Output the [X, Y] coordinate of the center of the cell containing the given text.  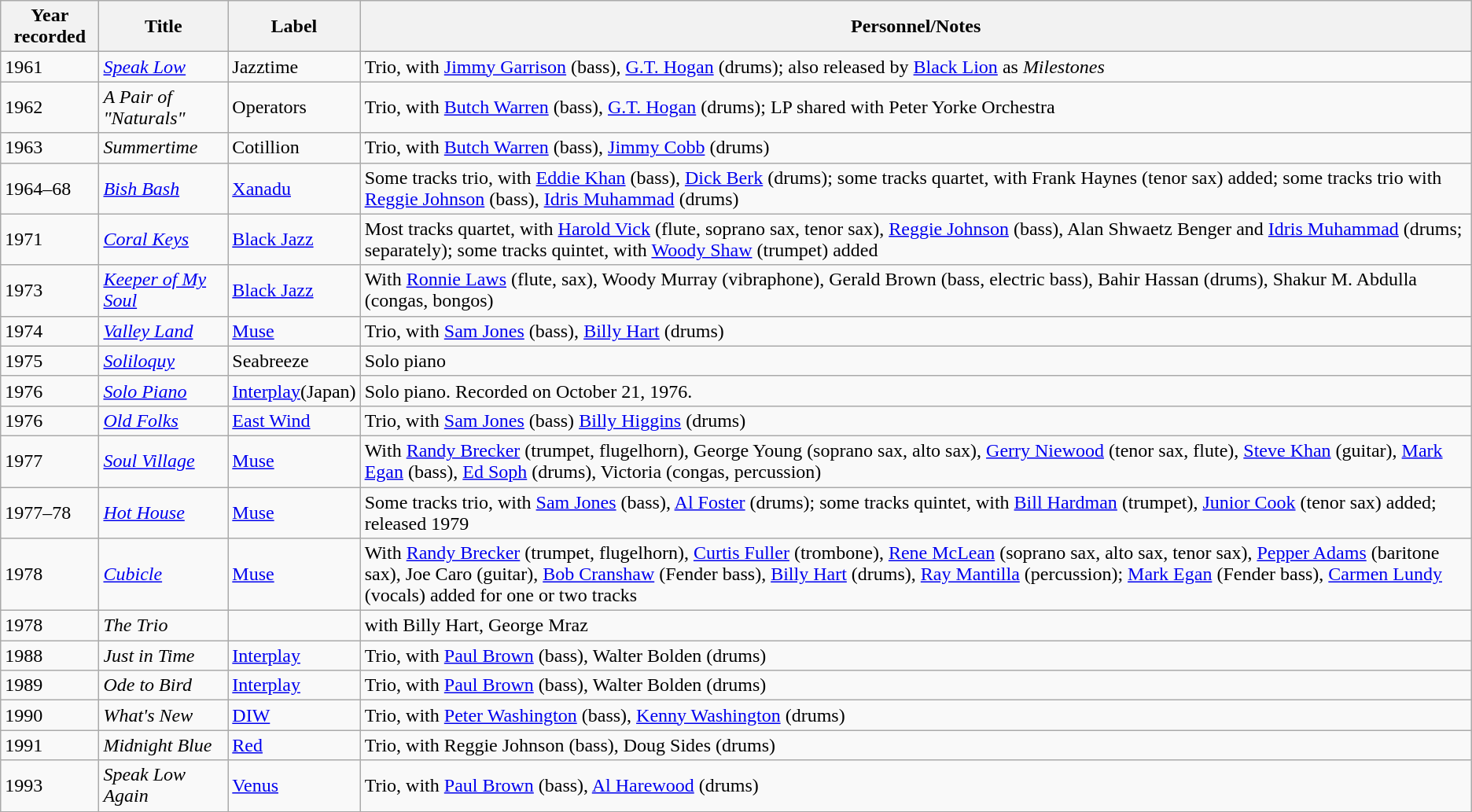
1963 [50, 148]
Red [294, 745]
Jazztime [294, 67]
Old Folks [164, 421]
1974 [50, 331]
with Billy Hart, George Mraz [915, 626]
1962 [50, 107]
Year recorded [50, 27]
1977 [50, 461]
Label [294, 27]
Trio, with Jimmy Garrison (bass), G.T. Hogan (drums); also released by Black Lion as Milestones [915, 67]
1977–78 [50, 513]
Speak Low [164, 67]
Trio, with Reggie Johnson (bass), Doug Sides (drums) [915, 745]
What's New [164, 715]
Speak Low Again [164, 786]
Trio, with Sam Jones (bass), Billy Hart (drums) [915, 331]
Xanadu [294, 189]
Valley Land [164, 331]
Solo piano [915, 361]
1964–68 [50, 189]
1990 [50, 715]
Summertime [164, 148]
1975 [50, 361]
Seabreeze [294, 361]
Trio, with Peter Washington (bass), Kenny Washington (drums) [915, 715]
1988 [50, 656]
DIW [294, 715]
1993 [50, 786]
The Trio [164, 626]
Trio, with Sam Jones (bass) Billy Higgins (drums) [915, 421]
Trio, with Butch Warren (bass), G.T. Hogan (drums); LP shared with Peter Yorke Orchestra [915, 107]
1961 [50, 67]
1989 [50, 685]
Interplay(Japan) [294, 391]
Operators [294, 107]
Cotillion [294, 148]
Just in Time [164, 656]
East Wind [294, 421]
Personnel/Notes [915, 27]
Cubicle [164, 575]
Title [164, 27]
Solo piano. Recorded on October 21, 1976. [915, 391]
Soliloquy [164, 361]
Keeper of My Soul [164, 291]
Trio, with Paul Brown (bass), Al Harewood (drums) [915, 786]
Midnight Blue [164, 745]
Solo Piano [164, 391]
1991 [50, 745]
1973 [50, 291]
Venus [294, 786]
Trio, with Butch Warren (bass), Jimmy Cobb (drums) [915, 148]
Coral Keys [164, 239]
Bish Bash [164, 189]
Soul Village [164, 461]
A Pair of "Naturals" [164, 107]
Ode to Bird [164, 685]
1971 [50, 239]
Hot House [164, 513]
